Output the [X, Y] coordinate of the center of the cell containing the given text.  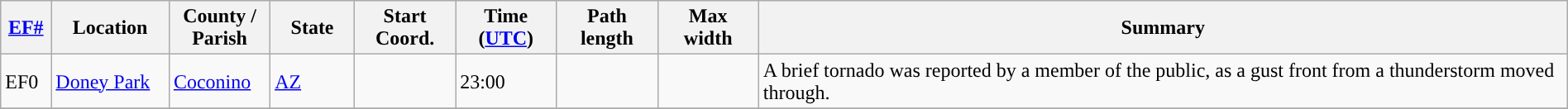
Summary [1163, 28]
County / Parish [219, 28]
State [313, 28]
Path length [607, 28]
Coconino [219, 81]
EF0 [26, 81]
Max width [708, 28]
23:00 [506, 81]
A brief tornado was reported by a member of the public, as a gust front from a thunderstorm moved through. [1163, 81]
Start Coord. [404, 28]
Location [111, 28]
Time (UTC) [506, 28]
EF# [26, 28]
Doney Park [111, 81]
AZ [313, 81]
